From the cell containing the given text, extract its center point as (x, y) coordinate. 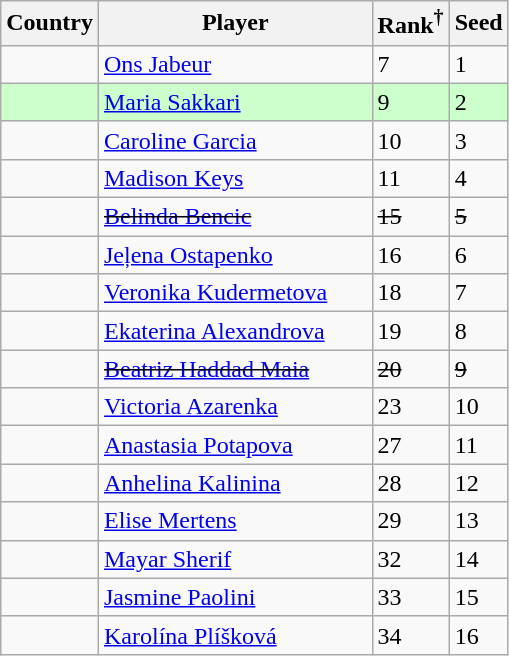
29 (410, 521)
Seed (478, 24)
Victoria Azarenka (235, 407)
20 (410, 369)
Anhelina Kalinina (235, 483)
19 (410, 331)
Ekaterina Alexandrova (235, 331)
23 (410, 407)
32 (410, 559)
34 (410, 635)
Rank† (410, 24)
12 (478, 483)
Jeļena Ostapenko (235, 255)
Ons Jabeur (235, 64)
Jasmine Paolini (235, 597)
5 (478, 217)
14 (478, 559)
6 (478, 255)
Maria Sakkari (235, 102)
1 (478, 64)
33 (410, 597)
Anastasia Potapova (235, 445)
Country (50, 24)
Madison Keys (235, 178)
13 (478, 521)
Caroline Garcia (235, 140)
Elise Mertens (235, 521)
Veronika Kudermetova (235, 293)
Karolína Plíšková (235, 635)
8 (478, 331)
27 (410, 445)
Belinda Bencic (235, 217)
3 (478, 140)
Player (235, 24)
18 (410, 293)
2 (478, 102)
28 (410, 483)
Beatriz Haddad Maia (235, 369)
Mayar Sherif (235, 559)
4 (478, 178)
